Return the [X, Y] coordinate for the center point of the cell that contains the specified text.  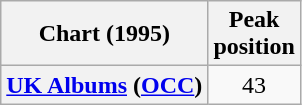
Peakposition [254, 34]
Chart (1995) [104, 34]
UK Albums (OCC) [104, 85]
43 [254, 85]
